Locate the cell with the specified text and output its [X, Y] center coordinate. 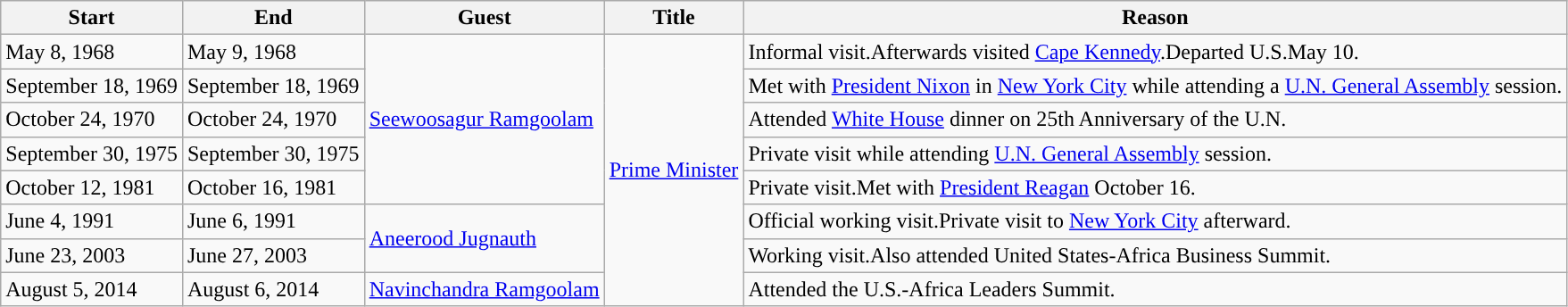
October 12, 1981 [92, 187]
End [273, 18]
May 8, 1968 [92, 52]
October 16, 1981 [273, 187]
Prime Minister [674, 170]
Working visit.Also attended United States-Africa Business Summit. [1155, 255]
August 6, 2014 [273, 289]
June 27, 2003 [273, 255]
Guest [484, 18]
Private visit while attending U.N. General Assembly session. [1155, 153]
Seewoosagur Ramgoolam [484, 120]
Attended the U.S.-Africa Leaders Summit. [1155, 289]
August 5, 2014 [92, 289]
June 6, 1991 [273, 221]
Aneerood Jugnauth [484, 238]
Official working visit.Private visit to New York City afterward. [1155, 221]
Start [92, 18]
Attended White House dinner on 25th Anniversary of the U.N. [1155, 120]
Navinchandra Ramgoolam [484, 289]
Title [674, 18]
Reason [1155, 18]
June 4, 1991 [92, 221]
Met with President Nixon in New York City while attending a U.N. General Assembly session. [1155, 86]
June 23, 2003 [92, 255]
May 9, 1968 [273, 52]
Informal visit.Afterwards visited Cape Kennedy.Departed U.S.May 10. [1155, 52]
Private visit.Met with President Reagan October 16. [1155, 187]
